Extract the (x, y) coordinate from the center of the cell holding the provided text.  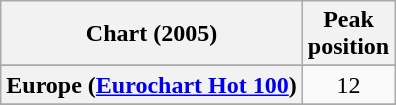
Europe (Eurochart Hot 100) (152, 85)
12 (348, 85)
Peakposition (348, 34)
Chart (2005) (152, 34)
